Detect which cell encompasses the target text, then output its (X, Y) center coordinate. 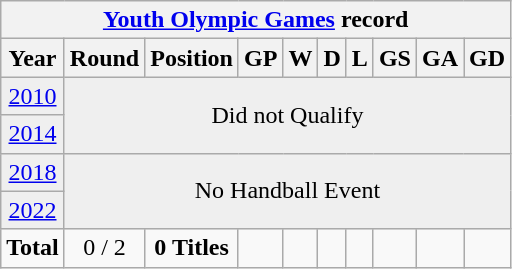
Total (33, 248)
GP (260, 58)
2014 (33, 134)
D (332, 58)
GA (440, 58)
Year (33, 58)
2022 (33, 210)
W (300, 58)
0 Titles (192, 248)
Youth Olympic Games record (256, 20)
GS (394, 58)
2010 (33, 96)
2018 (33, 172)
L (360, 58)
Round (104, 58)
Position (192, 58)
Did not Qualify (287, 115)
0 / 2 (104, 248)
No Handball Event (287, 191)
GD (488, 58)
